Provide the (x, y) coordinate of the cell's center where the given text is located.  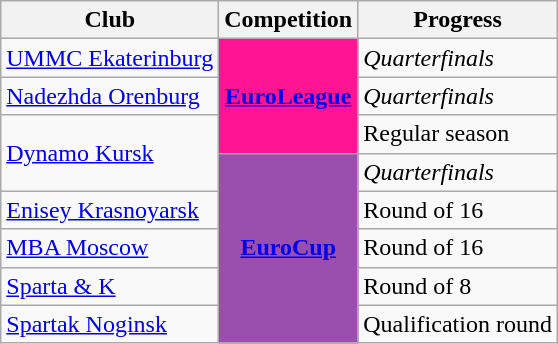
Progress (458, 20)
Round of 8 (458, 286)
Club (110, 20)
MBA Moscow (110, 248)
Spartak Noginsk (110, 324)
Regular season (458, 134)
Qualification round (458, 324)
EuroLeague (288, 96)
Competition (288, 20)
Enisey Krasnoyarsk (110, 210)
EuroCup (288, 248)
UMMC Ekaterinburg (110, 58)
Nadezhda Orenburg (110, 96)
Dynamo Kursk (110, 153)
Sparta & K (110, 286)
